Determine the [X, Y] coordinate at the center of the cell enclosing the given text.  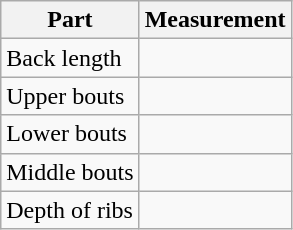
Part [70, 20]
Depth of ribs [70, 210]
Lower bouts [70, 134]
Middle bouts [70, 172]
Measurement [215, 20]
Upper bouts [70, 96]
Back length [70, 58]
